Return the (X, Y) coordinate for the center point of the cell that contains the specified text.  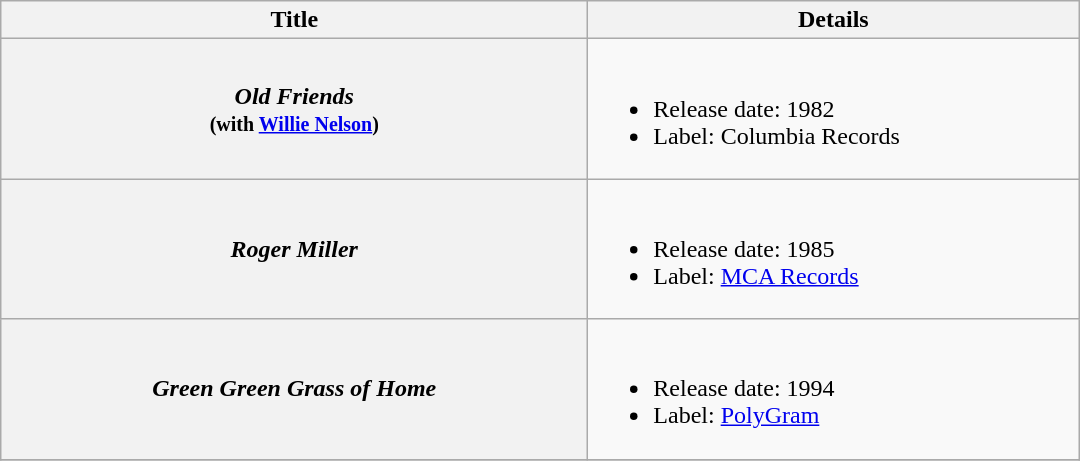
Details (834, 20)
Roger Miller (294, 249)
Old Friends(with Willie Nelson) (294, 109)
Release date: 1985Label: MCA Records (834, 249)
Release date: 1994Label: PolyGram (834, 389)
Title (294, 20)
Green Green Grass of Home (294, 389)
Release date: 1982Label: Columbia Records (834, 109)
